Search for the cell housing the specified text and yield its [X, Y] center coordinate. 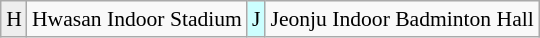
J [256, 19]
Hwasan Indoor Stadium [137, 19]
H [14, 19]
Jeonju Indoor Badminton Hall [402, 19]
